Search for the cell housing the specified text and yield its (x, y) center coordinate. 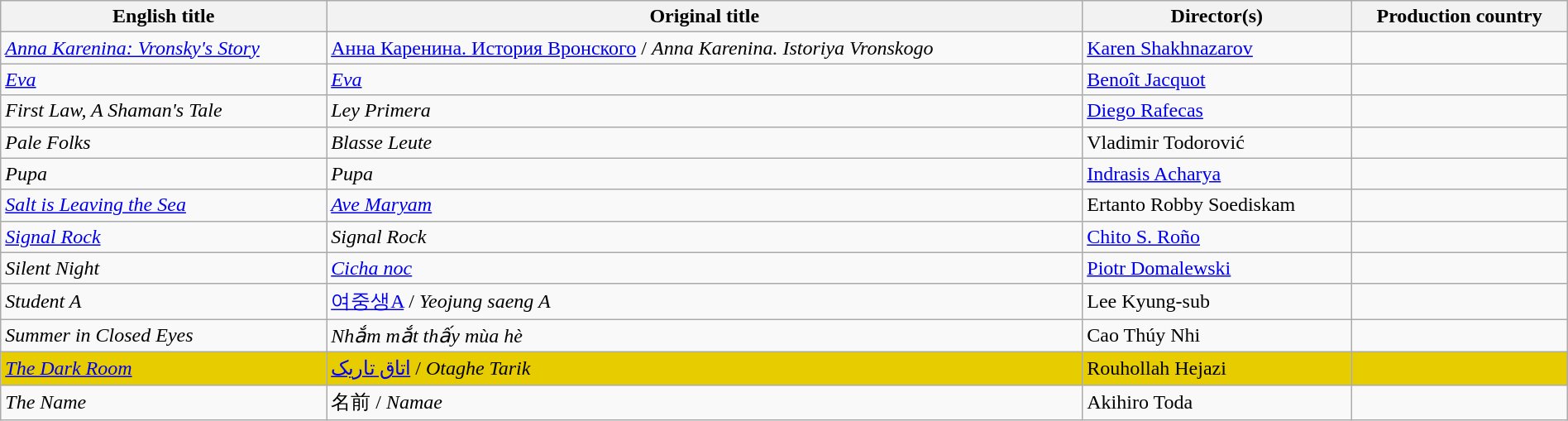
Vladimir Todorović (1217, 142)
Ley Primera (705, 111)
The Name (164, 402)
The Dark Room (164, 368)
Director(s) (1217, 17)
Pale Folks (164, 142)
Lee Kyung-sub (1217, 301)
Анна Каренина. История Вронского / Anna Karenina. Istoriya Vronskogo (705, 48)
Blasse Leute (705, 142)
Salt is Leaving the Sea (164, 205)
Cao Thúy Nhi (1217, 336)
English title (164, 17)
First Law, A Shaman's Tale (164, 111)
Original title (705, 17)
Diego Rafecas (1217, 111)
Karen Shakhnazarov (1217, 48)
Summer in Closed Eyes (164, 336)
Chito S. Roño (1217, 237)
Rouhollah Hejazi (1217, 368)
اتاق تاریک / Otaghe Tarik (705, 368)
Ave Maryam (705, 205)
Piotr Domalewski (1217, 268)
Ertanto Robby Soediskam (1217, 205)
여중생A / Yeojung saeng A (705, 301)
Indrasis Acharya (1217, 174)
Akihiro Toda (1217, 402)
Benoît Jacquot (1217, 79)
Cicha noc (705, 268)
Production country (1459, 17)
名前 / Namae (705, 402)
Student A (164, 301)
Nhắm mắt thấy mùa hè (705, 336)
Silent Night (164, 268)
Anna Karenina: Vronsky's Story (164, 48)
